Determine the (x, y) coordinate at the center of the cell enclosing the given text.  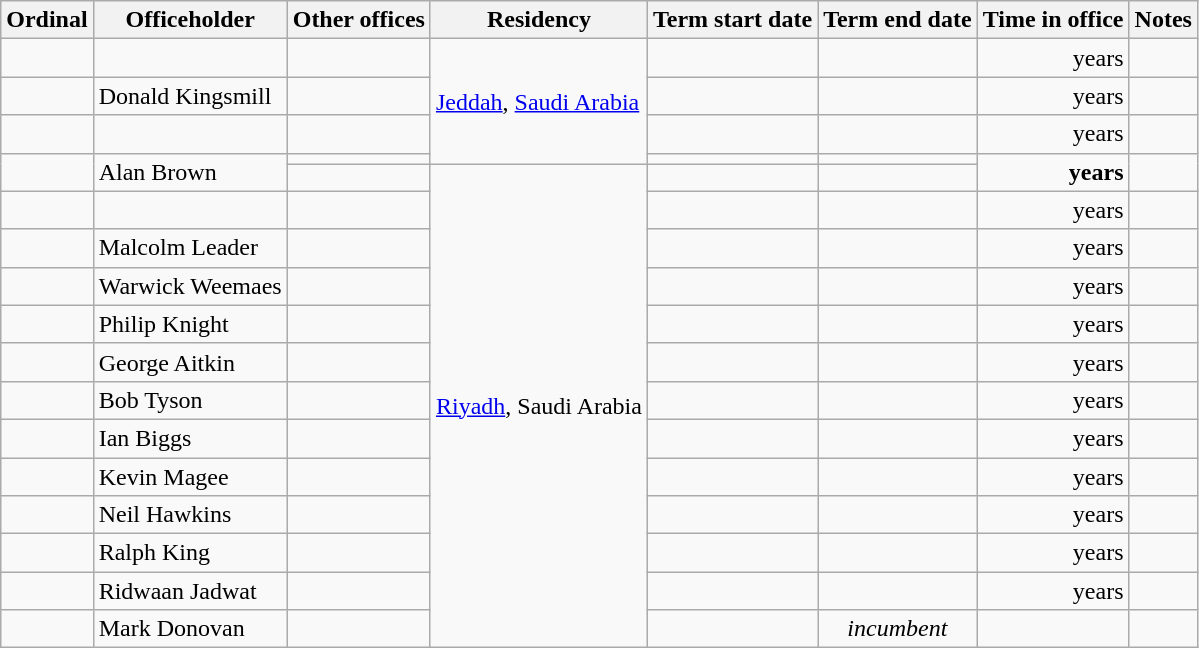
Time in office (1053, 20)
Jeddah, Saudi Arabia (538, 102)
George Aitkin (190, 362)
Mark Donovan (190, 629)
Notes (1163, 20)
Warwick Weemaes (190, 286)
Neil Hawkins (190, 515)
Officeholder (190, 20)
Donald Kingsmill (190, 96)
Riyadh, Saudi Arabia (538, 406)
Philip Knight (190, 324)
Term start date (732, 20)
Ralph King (190, 553)
Other offices (358, 20)
Alan Brown (190, 172)
Term end date (898, 20)
Residency (538, 20)
Ian Biggs (190, 438)
Ridwaan Jadwat (190, 591)
Ordinal (47, 20)
Bob Tyson (190, 400)
Malcolm Leader (190, 248)
Kevin Magee (190, 477)
incumbent (898, 629)
